Search for the cell housing the specified text and yield its [x, y] center coordinate. 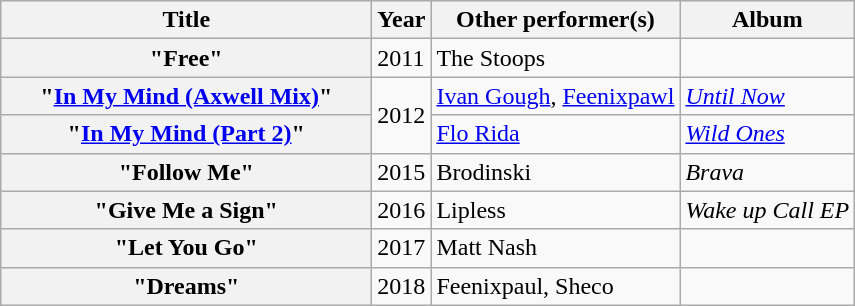
Until Now [768, 96]
"In My Mind (Axwell Mix)" [186, 96]
2015 [402, 172]
Ivan Gough, Feenixpawl [556, 96]
"Let You Go" [186, 248]
"Give Me a Sign" [186, 210]
2017 [402, 248]
Brodinski [556, 172]
Other performer(s) [556, 20]
Year [402, 20]
2011 [402, 58]
2018 [402, 286]
Feenixpaul, Sheco [556, 286]
"Free" [186, 58]
"Follow Me" [186, 172]
"In My Mind (Part 2)" [186, 134]
"Dreams" [186, 286]
Lipless [556, 210]
Album [768, 20]
2012 [402, 115]
2016 [402, 210]
The Stoops [556, 58]
Title [186, 20]
Wild Ones [768, 134]
Matt Nash [556, 248]
Brava [768, 172]
Wake up Call EP [768, 210]
Flo Rida [556, 134]
